Determine the (x, y) coordinate at the center of the cell enclosing the given text.  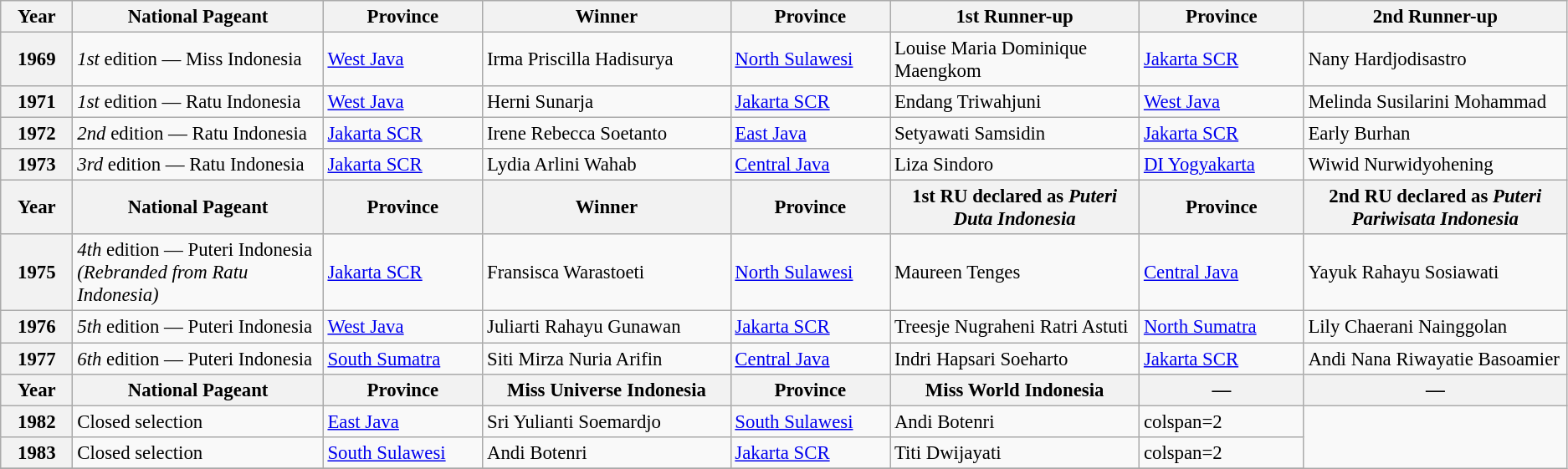
2nd RU declared as Puteri Pariwisata Indonesia (1435, 207)
Miss Universe Indonesia (607, 390)
Lily Chaerani Nainggolan (1435, 327)
1982 (37, 421)
Yayuk Rahayu Sosiawati (1435, 273)
Miss World Indonesia (1015, 390)
Juliarti Rahayu Gunawan (607, 327)
1983 (37, 452)
1971 (37, 102)
1st edition ― Miss Indonesia (197, 60)
1976 (37, 327)
5th edition ― Puteri Indonesia (197, 327)
Endang Triwahjuni (1015, 102)
1st RU declared as Puteri Duta Indonesia (1015, 207)
1st Runner-up (1015, 17)
Herni Sunarja (607, 102)
Treesje Nugraheni Ratri Astuti (1015, 327)
1977 (37, 359)
6th edition ― Puteri Indonesia (197, 359)
Maureen Tenges (1015, 273)
Melinda Susilarini Mohammad (1435, 102)
Sri Yulianti Soemardjo (607, 421)
Lydia Arlini Wahab (607, 165)
Early Burhan (1435, 134)
Wiwid Nurwidyohening (1435, 165)
Irma Priscilla Hadisurya (607, 60)
Indri Hapsari Soeharto (1015, 359)
Irene Rebecca Soetanto (607, 134)
Titi Dwijayati (1015, 452)
Nany Hardjodisastro (1435, 60)
South Sumatra (403, 359)
Andi Nana Riwayatie Basoamier (1435, 359)
Fransisca Warastoeti (607, 273)
2nd Runner-up (1435, 17)
1973 (37, 165)
3rd edition ― Ratu Indonesia (197, 165)
4th edition ― Puteri Indonesia (Rebranded from Ratu Indonesia) (197, 273)
Liza Sindoro (1015, 165)
Louise Maria Dominique Maengkom (1015, 60)
North Sumatra (1222, 327)
1972 (37, 134)
1st edition ― Ratu Indonesia (197, 102)
1969 (37, 60)
Siti Mirza Nuria Arifin (607, 359)
2nd edition ― Ratu Indonesia (197, 134)
1975 (37, 273)
Setyawati Samsidin (1015, 134)
DI Yogyakarta (1222, 165)
